From the cell containing the given text, extract its center point as (X, Y) coordinate. 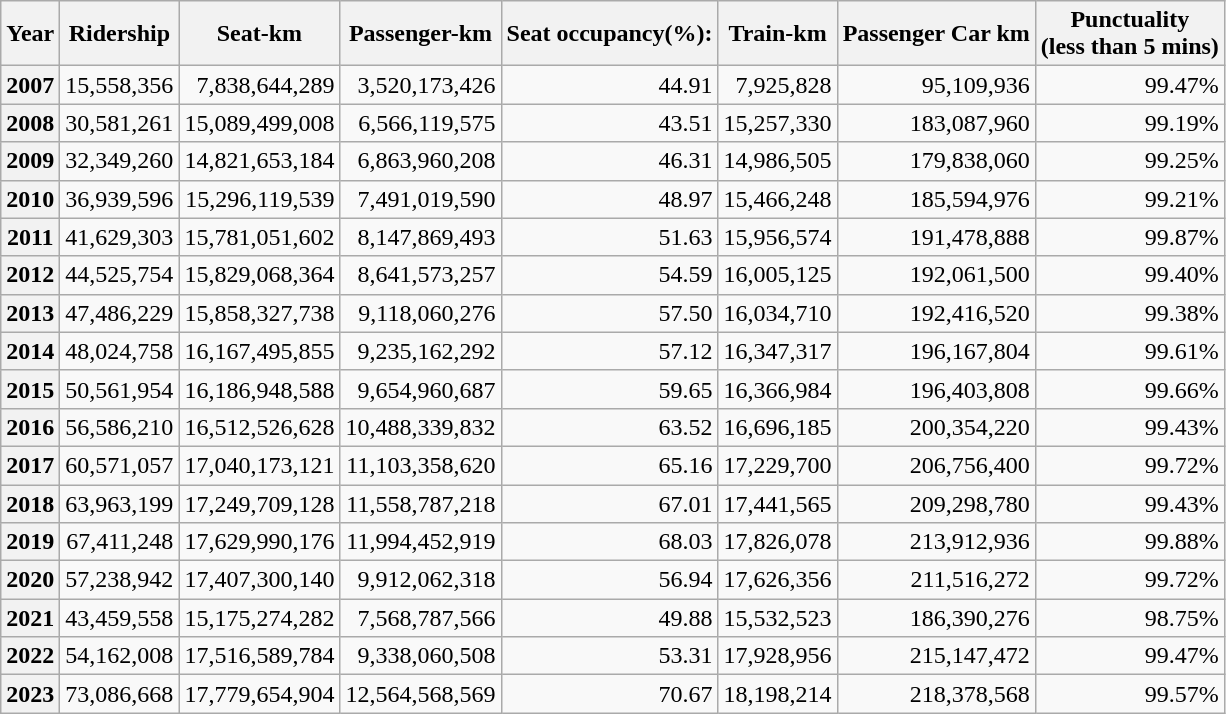
99.66% (1130, 389)
192,061,500 (936, 275)
15,296,119,539 (260, 199)
2011 (30, 237)
57.50 (610, 313)
9,118,060,276 (420, 313)
98.75% (1130, 618)
2008 (30, 123)
36,939,596 (120, 199)
15,829,068,364 (260, 275)
57.12 (610, 351)
9,338,060,508 (420, 656)
2012 (30, 275)
9,912,062,318 (420, 580)
17,626,356 (778, 580)
99.88% (1130, 542)
Seat occupancy(%): (610, 34)
6,566,119,575 (420, 123)
99.19% (1130, 123)
Punctuality(less than 5 mins) (1130, 34)
196,167,804 (936, 351)
15,532,523 (778, 618)
16,186,948,588 (260, 389)
11,103,358,620 (420, 465)
2016 (30, 427)
16,696,185 (778, 427)
59.65 (610, 389)
Ridership (120, 34)
Year (30, 34)
65.16 (610, 465)
2010 (30, 199)
63.52 (610, 427)
48.97 (610, 199)
95,109,936 (936, 85)
8,147,869,493 (420, 237)
7,838,644,289 (260, 85)
14,986,505 (778, 161)
17,441,565 (778, 503)
60,571,057 (120, 465)
7,491,019,590 (420, 199)
16,034,710 (778, 313)
99.57% (1130, 694)
9,235,162,292 (420, 351)
213,912,936 (936, 542)
192,416,520 (936, 313)
67.01 (610, 503)
73,086,668 (120, 694)
17,629,990,176 (260, 542)
48,024,758 (120, 351)
32,349,260 (120, 161)
15,466,248 (778, 199)
15,175,274,282 (260, 618)
15,956,574 (778, 237)
Seat-km (260, 34)
16,167,495,855 (260, 351)
209,298,780 (936, 503)
179,838,060 (936, 161)
16,512,526,628 (260, 427)
99.25% (1130, 161)
53.31 (610, 656)
56.94 (610, 580)
3,520,173,426 (420, 85)
99.38% (1130, 313)
16,005,125 (778, 275)
2019 (30, 542)
17,407,300,140 (260, 580)
99.87% (1130, 237)
7,568,787,566 (420, 618)
41,629,303 (120, 237)
17,779,654,904 (260, 694)
191,478,888 (936, 237)
15,089,499,008 (260, 123)
15,257,330 (778, 123)
17,516,589,784 (260, 656)
11,994,452,919 (420, 542)
57,238,942 (120, 580)
43.51 (610, 123)
16,347,317 (778, 351)
Train-km (778, 34)
54.59 (610, 275)
218,378,568 (936, 694)
196,403,808 (936, 389)
68.03 (610, 542)
43,459,558 (120, 618)
9,654,960,687 (420, 389)
67,411,248 (120, 542)
11,558,787,218 (420, 503)
99.61% (1130, 351)
18,198,214 (778, 694)
2014 (30, 351)
2018 (30, 503)
17,040,173,121 (260, 465)
2009 (30, 161)
99.21% (1130, 199)
215,147,472 (936, 656)
206,756,400 (936, 465)
14,821,653,184 (260, 161)
12,564,568,569 (420, 694)
50,561,954 (120, 389)
6,863,960,208 (420, 161)
185,594,976 (936, 199)
30,581,261 (120, 123)
63,963,199 (120, 503)
2022 (30, 656)
Passenger-km (420, 34)
17,249,709,128 (260, 503)
47,486,229 (120, 313)
7,925,828 (778, 85)
2013 (30, 313)
8,641,573,257 (420, 275)
2020 (30, 580)
16,366,984 (778, 389)
Passenger Car km (936, 34)
183,087,960 (936, 123)
70.67 (610, 694)
2015 (30, 389)
15,558,356 (120, 85)
2023 (30, 694)
17,928,956 (778, 656)
17,229,700 (778, 465)
10,488,339,832 (420, 427)
15,858,327,738 (260, 313)
49.88 (610, 618)
99.40% (1130, 275)
56,586,210 (120, 427)
2021 (30, 618)
44.91 (610, 85)
17,826,078 (778, 542)
211,516,272 (936, 580)
2017 (30, 465)
46.31 (610, 161)
186,390,276 (936, 618)
54,162,008 (120, 656)
15,781,051,602 (260, 237)
2007 (30, 85)
44,525,754 (120, 275)
200,354,220 (936, 427)
51.63 (610, 237)
